Provide the (X, Y) coordinate of the cell's center where the given text is located.  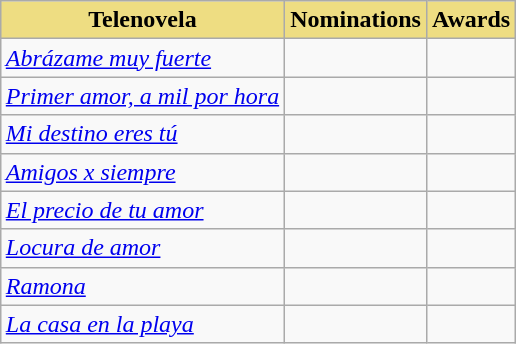
Locura de amor (142, 248)
Abrázame muy fuerte (142, 58)
Awards (470, 20)
Amigos x siempre (142, 172)
El precio de tu amor (142, 210)
La casa en la playa (142, 324)
Primer amor, a mil por hora (142, 96)
Ramona (142, 286)
Mi destino eres tú (142, 134)
Telenovela (142, 20)
Nominations (356, 20)
